Locate the cell with the specified text and output its [x, y] center coordinate. 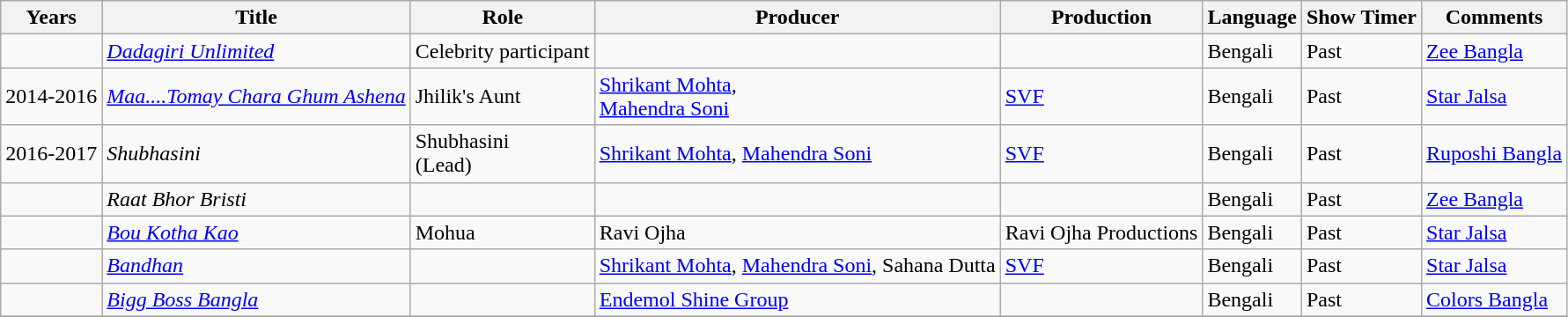
Years [51, 18]
Shrikant Mohta, Mahendra Soni [798, 153]
Language [1252, 18]
Mohua [502, 232]
Shubhasini [256, 153]
Dadagiri Unlimited [256, 51]
Endemol Shine Group [798, 299]
Shrikant Mohta,Mahendra Soni [798, 97]
Ravi Ojha Productions [1101, 232]
Ravi Ojha [798, 232]
Bandhan [256, 266]
Shubhasini(Lead) [502, 153]
Production [1101, 18]
Producer [798, 18]
Jhilik's Aunt [502, 97]
Colors Bangla [1495, 299]
Bou Kotha Kao [256, 232]
Shrikant Mohta, Mahendra Soni, Sahana Dutta [798, 266]
Raat Bhor Bristi [256, 199]
Title [256, 18]
Show Timer [1361, 18]
Maa....Tomay Chara Ghum Ashena [256, 97]
Ruposhi Bangla [1495, 153]
Comments [1495, 18]
Celebrity participant [502, 51]
Bigg Boss Bangla [256, 299]
2016-2017 [51, 153]
2014-2016 [51, 97]
Role [502, 18]
